Scan for the cell matching the given text and deliver its [x, y] coordinate at center. 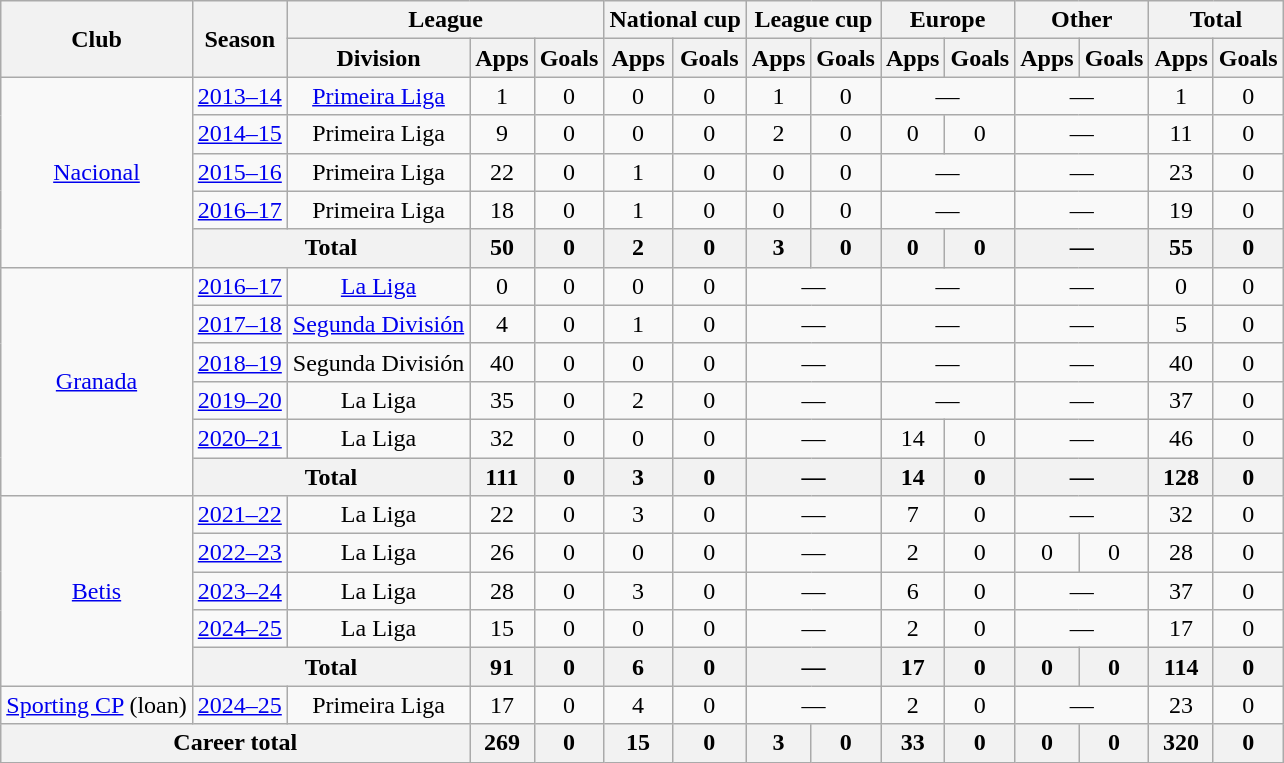
Season [240, 39]
2020–21 [240, 438]
Career total [236, 743]
2023–24 [240, 591]
Sporting CP (loan) [97, 705]
269 [502, 743]
League cup [813, 20]
Club [97, 39]
2021–22 [240, 515]
League [446, 20]
Granada [97, 381]
9 [502, 134]
2015–16 [240, 172]
Other [1082, 20]
11 [1181, 134]
National cup [675, 20]
2013–14 [240, 96]
7 [912, 515]
Betis [97, 591]
2014–15 [240, 134]
33 [912, 743]
5 [1181, 324]
128 [1181, 477]
Europe [947, 20]
2017–18 [240, 324]
114 [1181, 667]
26 [502, 553]
46 [1181, 438]
55 [1181, 248]
Division [378, 58]
2019–20 [240, 400]
Nacional [97, 172]
2022–23 [240, 553]
35 [502, 400]
50 [502, 248]
91 [502, 667]
320 [1181, 743]
18 [502, 210]
2018–19 [240, 362]
19 [1181, 210]
111 [502, 477]
